Identify which cell holds the provided text, then report its [X, Y] central coordinate. 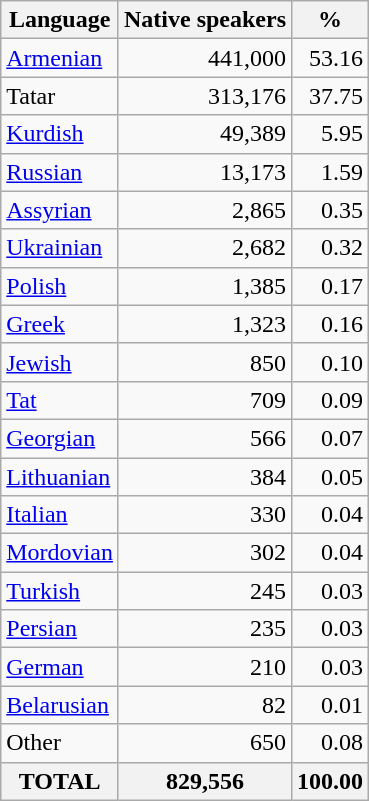
Belarusian [60, 705]
0.35 [330, 210]
Ukrainian [60, 248]
37.75 [330, 96]
13,173 [204, 172]
5.95 [330, 134]
650 [204, 743]
313,176 [204, 96]
Persian [60, 629]
1,385 [204, 286]
1.59 [330, 172]
566 [204, 438]
245 [204, 591]
% [330, 20]
850 [204, 362]
0.01 [330, 705]
1,323 [204, 324]
TOTAL [60, 781]
82 [204, 705]
0.07 [330, 438]
Tatar [60, 96]
Russian [60, 172]
Native speakers [204, 20]
441,000 [204, 58]
Lithuanian [60, 477]
0.16 [330, 324]
Greek [60, 324]
384 [204, 477]
0.05 [330, 477]
Jewish [60, 362]
Georgian [60, 438]
100.00 [330, 781]
Turkish [60, 591]
0.09 [330, 400]
Mordovian [60, 553]
235 [204, 629]
709 [204, 400]
0.17 [330, 286]
Italian [60, 515]
829,556 [204, 781]
0.32 [330, 248]
49,389 [204, 134]
2,682 [204, 248]
Armenian [60, 58]
0.08 [330, 743]
Polish [60, 286]
Kurdish [60, 134]
330 [204, 515]
Other [60, 743]
Language [60, 20]
German [60, 667]
Assyrian [60, 210]
0.10 [330, 362]
302 [204, 553]
53.16 [330, 58]
210 [204, 667]
2,865 [204, 210]
Tat [60, 400]
